Capture the cell that displays the provided text and extract its (x, y) central coordinate. 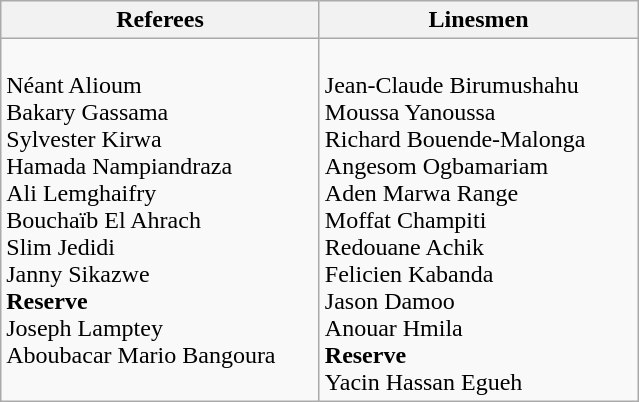
Linesmen (478, 20)
Referees (160, 20)
